Locate the cell with the specified text and output its (x, y) center coordinate. 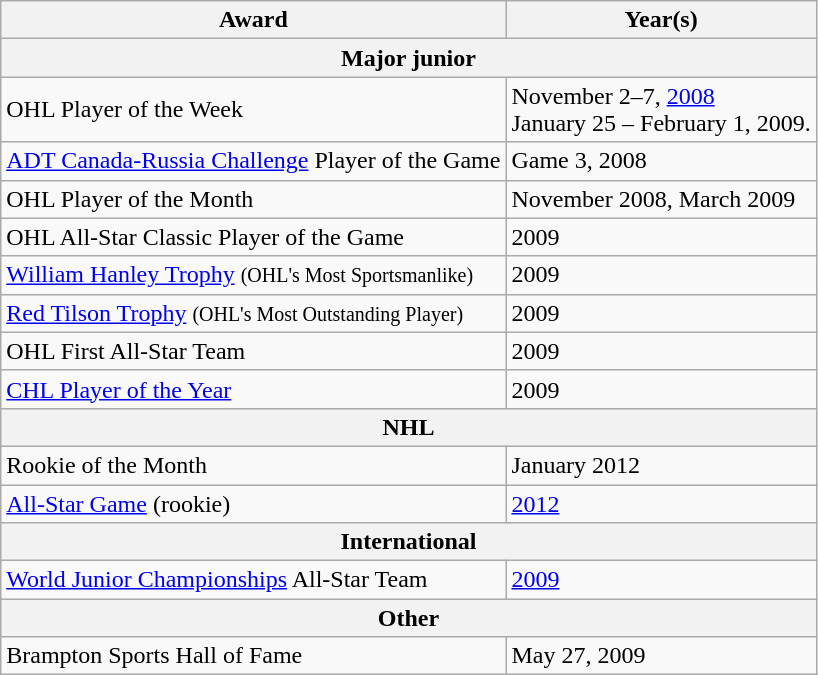
Award (254, 20)
2012 (661, 503)
May 27, 2009 (661, 656)
OHL First All-Star Team (254, 351)
November 2008, March 2009 (661, 199)
Other (408, 618)
Brampton Sports Hall of Fame (254, 656)
All-Star Game (rookie) (254, 503)
OHL Player of the Week (254, 110)
Game 3, 2008 (661, 161)
William Hanley Trophy (OHL's Most Sportsmanlike) (254, 275)
World Junior Championships All-Star Team (254, 580)
NHL (408, 427)
Rookie of the Month (254, 465)
Major junior (408, 58)
OHL Player of the Month (254, 199)
Year(s) (661, 20)
Red Tilson Trophy (OHL's Most Outstanding Player) (254, 313)
January 2012 (661, 465)
International (408, 542)
OHL All-Star Classic Player of the Game (254, 237)
November 2–7, 2008January 25 – February 1, 2009. (661, 110)
ADT Canada-Russia Challenge Player of the Game (254, 161)
CHL Player of the Year (254, 389)
